Determine the [X, Y] coordinate at the center of the cell enclosing the given text.  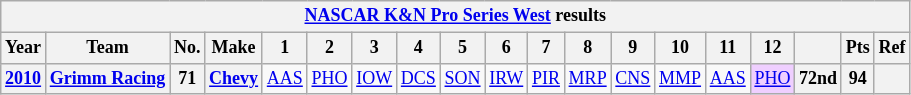
10 [680, 48]
SON [462, 78]
11 [728, 48]
CNS [633, 78]
Chevy [234, 78]
1 [284, 48]
Year [24, 48]
5 [462, 48]
71 [188, 78]
Ref [892, 48]
NASCAR K&N Pro Series West results [456, 16]
4 [419, 48]
DCS [419, 78]
9 [633, 48]
3 [374, 48]
94 [858, 78]
12 [772, 48]
7 [546, 48]
72nd [818, 78]
6 [506, 48]
MMP [680, 78]
Team [107, 48]
IOW [374, 78]
Grimm Racing [107, 78]
Pts [858, 48]
MRP [588, 78]
IRW [506, 78]
Make [234, 48]
8 [588, 48]
No. [188, 48]
PIR [546, 78]
2010 [24, 78]
2 [330, 48]
